Identify which cell holds the provided text, then report its [x, y] central coordinate. 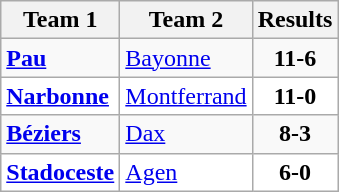
Béziers [60, 134]
Montferrand [186, 96]
Pau [60, 58]
Agen [186, 172]
Bayonne [186, 58]
Dax [186, 134]
11-0 [295, 96]
6-0 [295, 172]
Stadoceste [60, 172]
Team 1 [60, 20]
Results [295, 20]
8-3 [295, 134]
11-6 [295, 58]
Narbonne [60, 96]
Team 2 [186, 20]
